From the cell containing the given text, extract its center point as [X, Y] coordinate. 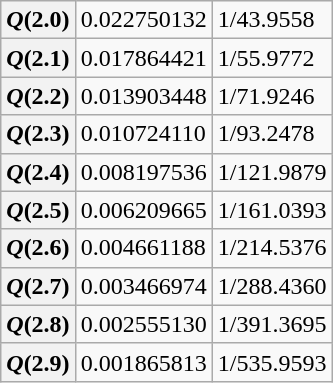
0.008197536 [144, 172]
0.006209665 [144, 210]
1/288.4360 [272, 286]
Q(2.5) [38, 210]
Q(2.9) [38, 362]
1/161.0393 [272, 210]
1/71.9246 [272, 96]
0.002555130 [144, 324]
1/93.2478 [272, 134]
Q(2.0) [38, 20]
1/121.9879 [272, 172]
1/55.9772 [272, 58]
0.017864421 [144, 58]
Q(2.1) [38, 58]
Q(2.2) [38, 96]
0.022750132 [144, 20]
0.013903448 [144, 96]
0.001865813 [144, 362]
0.003466974 [144, 286]
1/535.9593 [272, 362]
Q(2.8) [38, 324]
1/43.9558 [272, 20]
Q(2.6) [38, 248]
Q(2.7) [38, 286]
0.004661188 [144, 248]
0.010724110 [144, 134]
1/214.5376 [272, 248]
Q(2.3) [38, 134]
1/391.3695 [272, 324]
Q(2.4) [38, 172]
